Locate the cell with the specified text and output its [x, y] center coordinate. 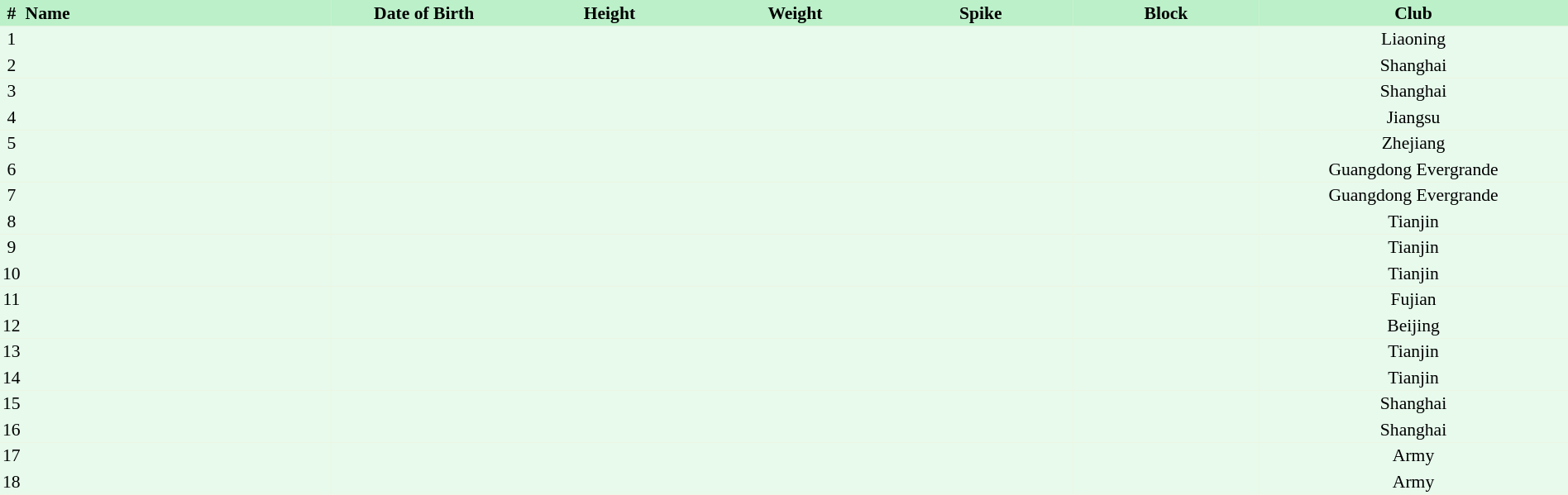
Date of Birth [424, 13]
8 [12, 221]
15 [12, 403]
4 [12, 117]
Beijing [1413, 326]
11 [12, 299]
13 [12, 352]
Club [1413, 13]
5 [12, 144]
7 [12, 195]
Block [1166, 13]
1 [12, 40]
Liaoning [1413, 40]
12 [12, 326]
Height [610, 13]
18 [12, 482]
17 [12, 456]
3 [12, 91]
14 [12, 378]
2 [12, 65]
6 [12, 169]
# [12, 13]
10 [12, 274]
Fujian [1413, 299]
16 [12, 430]
Weight [795, 13]
Name [177, 13]
Jiangsu [1413, 117]
Spike [981, 13]
9 [12, 248]
Zhejiang [1413, 144]
